Extract the [X, Y] coordinate from the center of the cell holding the provided text.  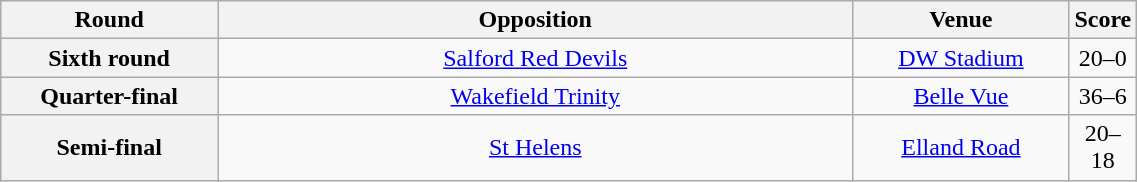
Sixth round [110, 58]
20–18 [1103, 148]
Salford Red Devils [536, 58]
Score [1103, 20]
DW Stadium [961, 58]
Round [110, 20]
36–6 [1103, 96]
Belle Vue [961, 96]
20–0 [1103, 58]
St Helens [536, 148]
Wakefield Trinity [536, 96]
Venue [961, 20]
Quarter-final [110, 96]
Semi-final [110, 148]
Opposition [536, 20]
Elland Road [961, 148]
